Return the (x, y) coordinate for the center point of the cell that contains the specified text.  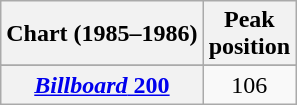
106 (249, 85)
Billboard 200 (102, 85)
Peakposition (249, 34)
Chart (1985–1986) (102, 34)
